Provide the [x, y] coordinate of the cell's center where the given text is located.  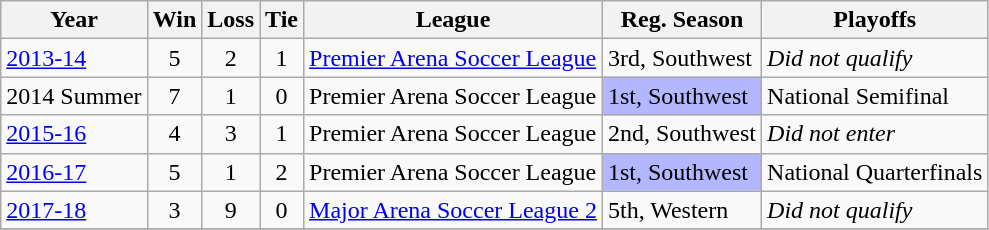
5th, Western [682, 210]
National Semifinal [875, 96]
Loss [231, 20]
2014 Summer [74, 96]
2016-17 [74, 172]
2017-18 [74, 210]
Reg. Season [682, 20]
Major Arena Soccer League 2 [454, 210]
National Quarterfinals [875, 172]
Win [174, 20]
2013-14 [74, 58]
4 [174, 134]
Tie [282, 20]
Did not enter [875, 134]
Year [74, 20]
Playoffs [875, 20]
2nd, Southwest [682, 134]
League [454, 20]
9 [231, 210]
3rd, Southwest [682, 58]
7 [174, 96]
2015-16 [74, 134]
